From the cell containing the given text, extract its center point as [x, y] coordinate. 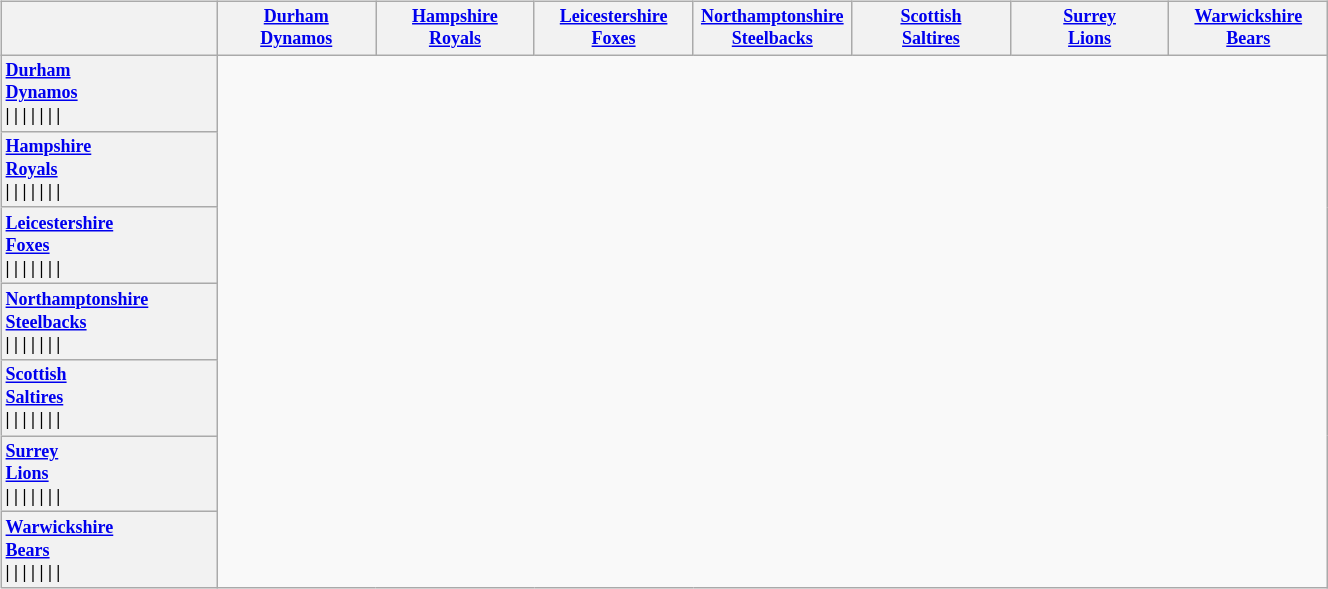
ScottishSaltires | | | | | | | [109, 398]
HampshireRoyals | | | | | | | [109, 169]
SurreyLions [1090, 28]
LeicestershireFoxes | | | | | | | [109, 245]
HampshireRoyals [456, 28]
LeicestershireFoxes [614, 28]
NorthamptonshireSteelbacks | | | | | | | [109, 321]
Surrey Lions | | | | | | | [109, 474]
DurhamDynamos | | | | | | | [109, 93]
WarwickshireBears | | | | | | | [109, 550]
DurhamDynamos [296, 28]
ScottishSaltires [932, 28]
WarwickshireBears [1248, 28]
NorthamptonshireSteelbacks [772, 28]
